Provide the [X, Y] coordinate of the cell's center where the given text is located.  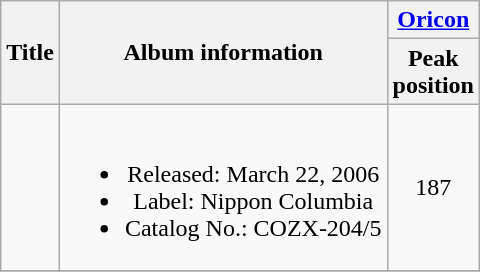
187 [433, 188]
Oricon [433, 20]
Album information [223, 52]
Title [30, 52]
Peakposition [433, 72]
Released: March 22, 2006Label: Nippon ColumbiaCatalog No.: COZX-204/5 [223, 188]
